Search for the cell housing the specified text and yield its (x, y) center coordinate. 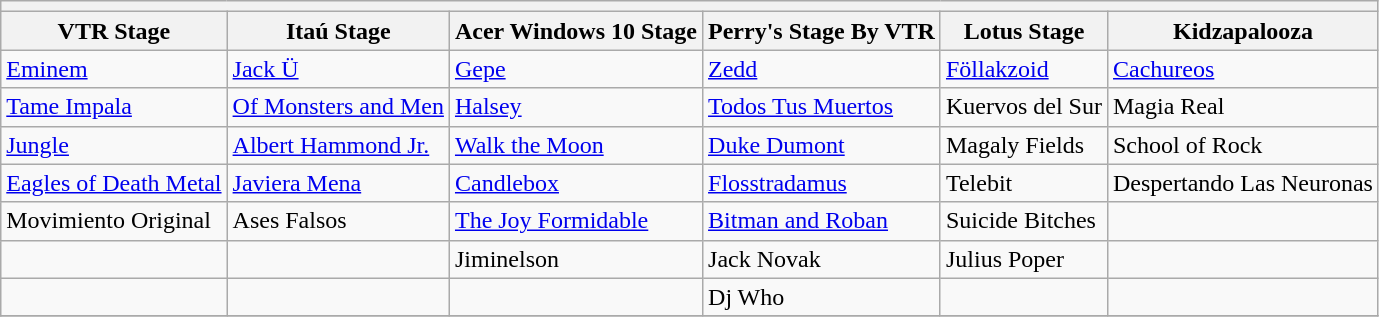
Magaly Fields (1024, 145)
Cachureos (1242, 69)
Itaú Stage (338, 31)
Eagles of Death Metal (114, 183)
Todos Tus Muertos (822, 107)
Movimiento Original (114, 221)
Of Monsters and Men (338, 107)
Acer Windows 10 Stage (576, 31)
Suicide Bitches (1024, 221)
Dj Who (822, 297)
Telebit (1024, 183)
The Joy Formidable (576, 221)
Halsey (576, 107)
Despertando Las Neuronas (1242, 183)
Magia Real (1242, 107)
Jack Novak (822, 259)
Javiera Mena (338, 183)
Perry's Stage By VTR (822, 31)
Kuervos del Sur (1024, 107)
Ases Falsos (338, 221)
Tame Impala (114, 107)
Walk the Moon (576, 145)
VTR Stage (114, 31)
Zedd (822, 69)
Flosstradamus (822, 183)
Eminem (114, 69)
Duke Dumont (822, 145)
Föllakzoid (1024, 69)
School of Rock (1242, 145)
Kidzapalooza (1242, 31)
Albert Hammond Jr. (338, 145)
Lotus Stage (1024, 31)
Jack Ü (338, 69)
Bitman and Roban (822, 221)
Julius Poper (1024, 259)
Jiminelson (576, 259)
Jungle (114, 145)
Candlebox (576, 183)
Gepe (576, 69)
